Pinpoint the cell where the given text exists, returning its (x, y) midpoint coordinate. 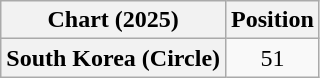
Chart (2025) (114, 20)
South Korea (Circle) (114, 58)
51 (273, 58)
Position (273, 20)
